Return (x, y) of the center of cell containing provided text 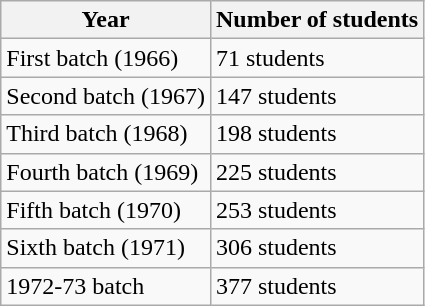
198 students (316, 134)
Second batch (1967) (106, 96)
71 students (316, 58)
First batch (1966) (106, 58)
Sixth batch (1971) (106, 248)
Fourth batch (1969) (106, 172)
147 students (316, 96)
225 students (316, 172)
Third batch (1968) (106, 134)
306 students (316, 248)
253 students (316, 210)
377 students (316, 286)
Fifth batch (1970) (106, 210)
Year (106, 20)
Number of students (316, 20)
1972-73 batch (106, 286)
